Search for the cell housing the specified text and yield its (x, y) center coordinate. 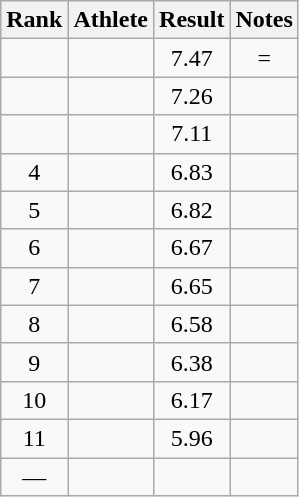
= (264, 58)
6.38 (192, 362)
7.26 (192, 96)
7 (34, 286)
6.83 (192, 172)
9 (34, 362)
5.96 (192, 438)
6.65 (192, 286)
6.17 (192, 400)
Result (192, 20)
Rank (34, 20)
Notes (264, 20)
11 (34, 438)
6.67 (192, 248)
8 (34, 324)
4 (34, 172)
6.82 (192, 210)
— (34, 477)
6 (34, 248)
5 (34, 210)
7.11 (192, 134)
7.47 (192, 58)
6.58 (192, 324)
Athlete (111, 20)
10 (34, 400)
